Scan for the cell matching the given text and deliver its [X, Y] coordinate at center. 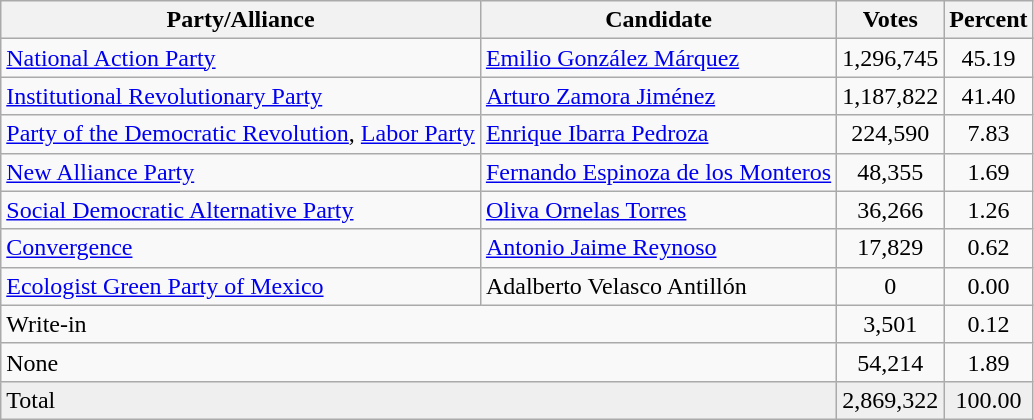
41.40 [988, 96]
Party/Alliance [241, 20]
0.00 [988, 286]
36,266 [890, 210]
Candidate [658, 20]
Adalberto Velasco Antillón [658, 286]
17,829 [890, 248]
2,869,322 [890, 400]
45.19 [988, 58]
Institutional Revolutionary Party [241, 96]
Emilio González Márquez [658, 58]
Enrique Ibarra Pedroza [658, 134]
1.26 [988, 210]
1,296,745 [890, 58]
1.89 [988, 362]
Antonio Jaime Reynoso [658, 248]
7.83 [988, 134]
48,355 [890, 172]
100.00 [988, 400]
New Alliance Party [241, 172]
Votes [890, 20]
Party of the Democratic Revolution, Labor Party [241, 134]
Arturo Zamora Jiménez [658, 96]
3,501 [890, 324]
Oliva Ornelas Torres [658, 210]
Ecologist Green Party of Mexico [241, 286]
Social Democratic Alternative Party [241, 210]
0 [890, 286]
0.62 [988, 248]
1,187,822 [890, 96]
Convergence [241, 248]
Percent [988, 20]
Fernando Espinoza de los Monteros [658, 172]
National Action Party [241, 58]
0.12 [988, 324]
224,590 [890, 134]
1.69 [988, 172]
Total [419, 400]
54,214 [890, 362]
None [419, 362]
Write-in [419, 324]
